Detect which cell encompasses the target text, then output its (X, Y) center coordinate. 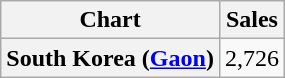
South Korea (Gaon) (110, 58)
Chart (110, 20)
Sales (252, 20)
2,726 (252, 58)
